Capture the cell that displays the provided text and extract its (X, Y) central coordinate. 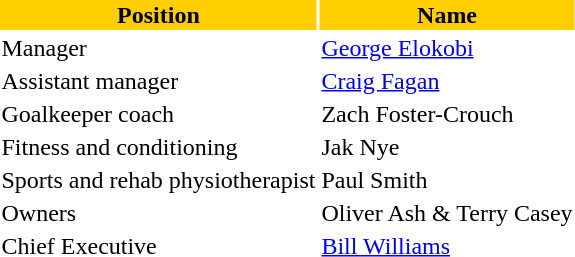
Position (158, 15)
Zach Foster-Crouch (447, 114)
Owners (158, 213)
Manager (158, 48)
Fitness and conditioning (158, 147)
Jak Nye (447, 147)
George Elokobi (447, 48)
Name (447, 15)
Assistant manager (158, 81)
Craig Fagan (447, 81)
Oliver Ash & Terry Casey (447, 213)
Goalkeeper coach (158, 114)
Sports and rehab physiotherapist (158, 180)
Paul Smith (447, 180)
